Find where the given text appears and provide that cell's center as [x, y] coordinate. 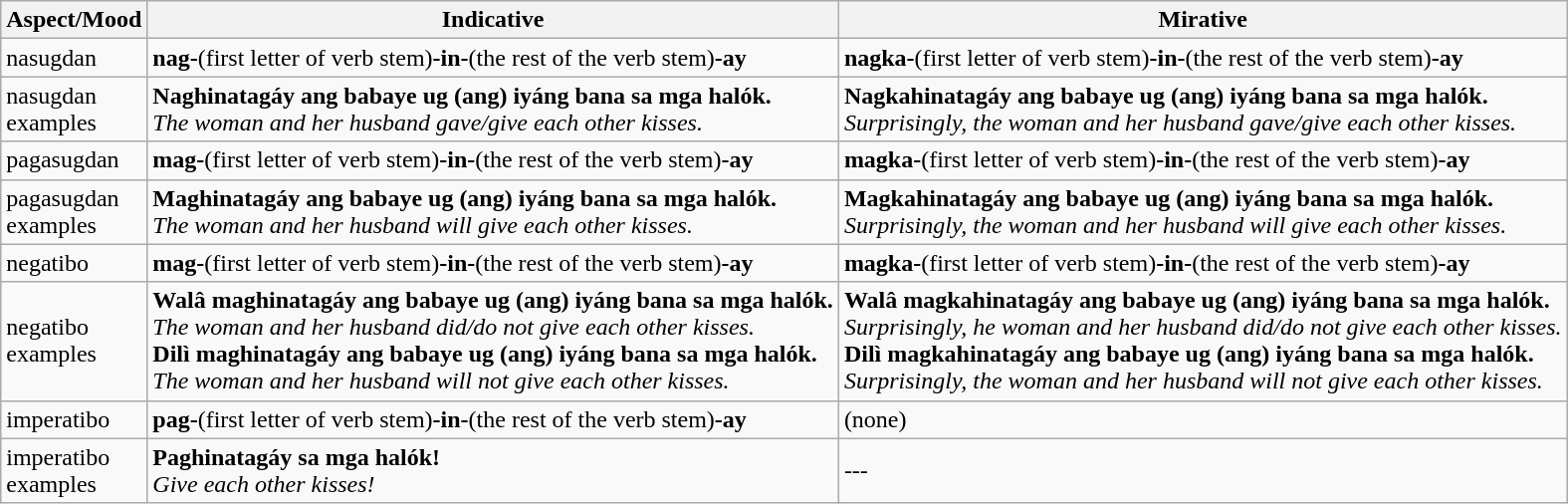
Magkahinatagáy ang babaye ug (ang) iyáng bana sa mga halók.Surprisingly, the woman and her husband will give each other kisses. [1203, 211]
Aspect/Mood [74, 20]
nasugdan [74, 58]
nagka-(first letter of verb stem)-in-(the rest of the verb stem)-ay [1203, 58]
Mirative [1203, 20]
nasugdanexamples [74, 110]
Paghinatagáy sa mga halók!Give each other kisses! [494, 470]
Maghinatagáy ang babaye ug (ang) iyáng bana sa mga halók.The woman and her husband will give each other kisses. [494, 211]
pagasugdanexamples [74, 211]
(none) [1203, 419]
pagasugdan [74, 160]
Indicative [494, 20]
imperatibo [74, 419]
imperatiboexamples [74, 470]
--- [1203, 470]
nag-(first letter of verb stem)-in-(the rest of the verb stem)-ay [494, 58]
pag-(first letter of verb stem)-in-(the rest of the verb stem)-ay [494, 419]
negatibo [74, 263]
Nagkahinatagáy ang babaye ug (ang) iyáng bana sa mga halók.Surprisingly, the woman and her husband gave/give each other kisses. [1203, 110]
Naghinatagáy ang babaye ug (ang) iyáng bana sa mga halók.The woman and her husband gave/give each other kisses. [494, 110]
negatiboexamples [74, 341]
